Extract the [X, Y] coordinate from the center of the cell holding the provided text.  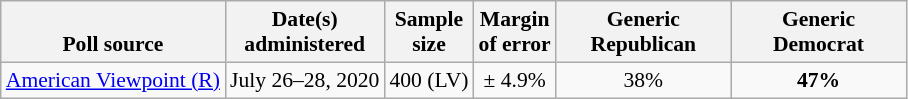
Samplesize [428, 32]
Date(s)administered [304, 32]
American Viewpoint (R) [113, 80]
July 26–28, 2020 [304, 80]
Poll source [113, 32]
GenericRepublican [644, 32]
400 (LV) [428, 80]
47% [818, 80]
Marginof error [515, 32]
± 4.9% [515, 80]
GenericDemocrat [818, 32]
38% [644, 80]
